Return (x, y) of the center of cell containing provided text 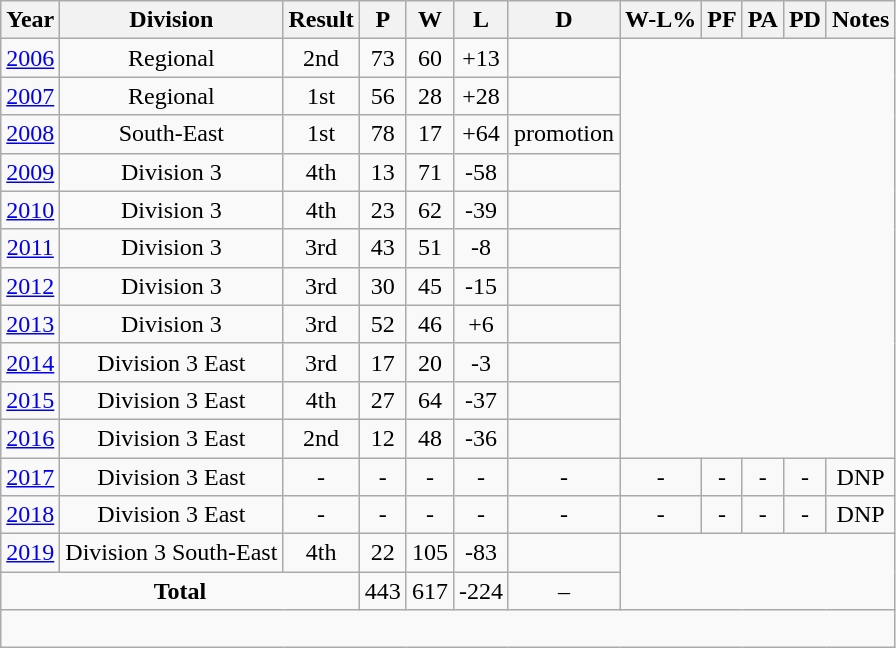
P (382, 20)
Division 3 South-East (172, 553)
2007 (30, 96)
2009 (30, 172)
– (564, 591)
L (480, 20)
2008 (30, 134)
-15 (480, 286)
D (564, 20)
78 (382, 134)
2019 (30, 553)
-36 (480, 438)
PD (804, 20)
13 (382, 172)
+13 (480, 58)
PF (722, 20)
617 (430, 591)
2015 (30, 400)
2010 (30, 210)
60 (430, 58)
30 (382, 286)
71 (430, 172)
52 (382, 324)
+64 (480, 134)
2016 (30, 438)
Division (172, 20)
62 (430, 210)
Total (180, 591)
-37 (480, 400)
2012 (30, 286)
22 (382, 553)
45 (430, 286)
443 (382, 591)
48 (430, 438)
27 (382, 400)
-39 (480, 210)
-58 (480, 172)
73 (382, 58)
20 (430, 362)
51 (430, 248)
Result (321, 20)
12 (382, 438)
-8 (480, 248)
23 (382, 210)
+6 (480, 324)
46 (430, 324)
-83 (480, 553)
W-L% (661, 20)
105 (430, 553)
28 (430, 96)
-224 (480, 591)
64 (430, 400)
W (430, 20)
2018 (30, 515)
43 (382, 248)
-3 (480, 362)
promotion (564, 134)
2014 (30, 362)
+28 (480, 96)
2006 (30, 58)
Notes (860, 20)
South-East (172, 134)
2011 (30, 248)
2013 (30, 324)
Year (30, 20)
56 (382, 96)
2017 (30, 477)
PA (762, 20)
